Capture the cell that displays the provided text and extract its (X, Y) central coordinate. 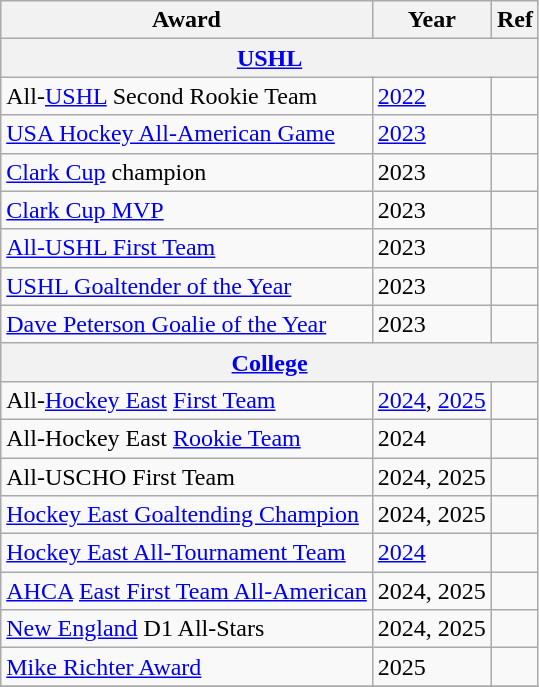
All-USHL First Team (187, 248)
USHL Goaltender of the Year (187, 286)
All-Hockey East Rookie Team (187, 438)
Mike Richter Award (187, 667)
Ref (514, 20)
All-USHL Second Rookie Team (187, 96)
2022 (432, 96)
Hockey East Goaltending Champion (187, 515)
All-Hockey East First Team (187, 400)
College (270, 362)
Clark Cup MVP (187, 210)
Hockey East All-Tournament Team (187, 553)
2025 (432, 667)
Dave Peterson Goalie of the Year (187, 324)
USHL (270, 58)
Year (432, 20)
All-USCHO First Team (187, 477)
Clark Cup champion (187, 172)
AHCA East First Team All-American (187, 591)
New England D1 All-Stars (187, 629)
USA Hockey All-American Game (187, 134)
Award (187, 20)
